Return (x, y) of the center of cell containing provided text 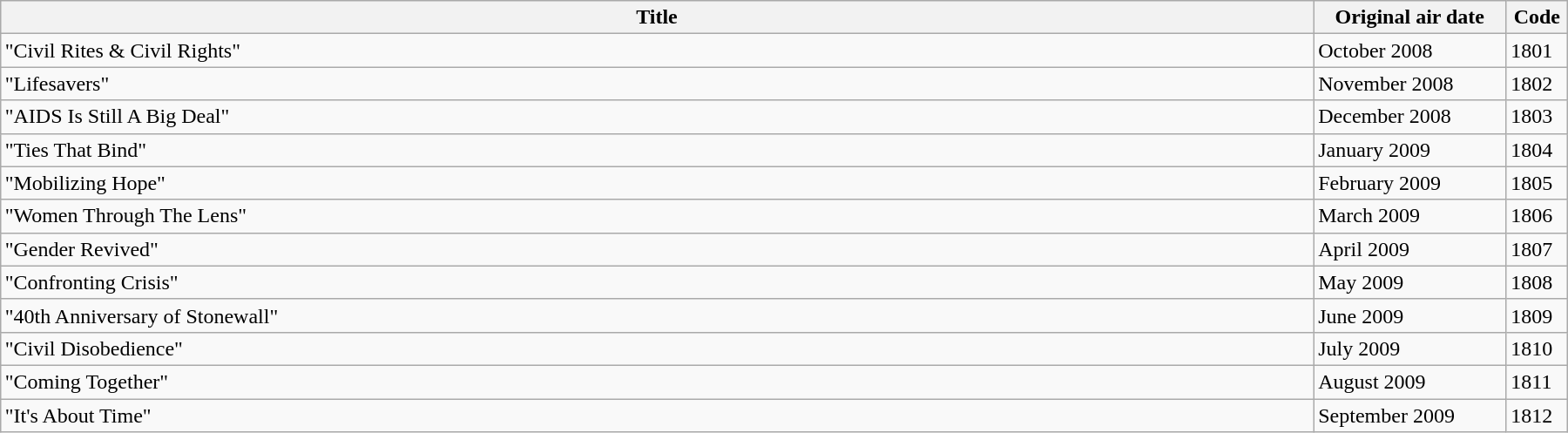
1811 (1537, 382)
1808 (1537, 282)
1810 (1537, 348)
"Civil Rites & Civil Rights" (657, 51)
"Civil Disobedience" (657, 348)
"Gender Revived" (657, 249)
"Lifesavers" (657, 84)
1802 (1537, 84)
Code (1537, 17)
August 2009 (1409, 382)
1804 (1537, 150)
1807 (1537, 249)
"Confronting Crisis" (657, 282)
Original air date (1409, 17)
1806 (1537, 216)
1812 (1537, 416)
February 2009 (1409, 183)
1803 (1537, 117)
1805 (1537, 183)
"Mobilizing Hope" (657, 183)
"It's About Time" (657, 416)
"40th Anniversary of Stonewall" (657, 315)
April 2009 (1409, 249)
"AIDS Is Still A Big Deal" (657, 117)
November 2008 (1409, 84)
September 2009 (1409, 416)
December 2008 (1409, 117)
March 2009 (1409, 216)
1801 (1537, 51)
1809 (1537, 315)
May 2009 (1409, 282)
"Coming Together" (657, 382)
Title (657, 17)
"Women Through The Lens" (657, 216)
July 2009 (1409, 348)
June 2009 (1409, 315)
January 2009 (1409, 150)
October 2008 (1409, 51)
"Ties That Bind" (657, 150)
